For the text-containing cell, return its midpoint in (X, Y) coordinate format. 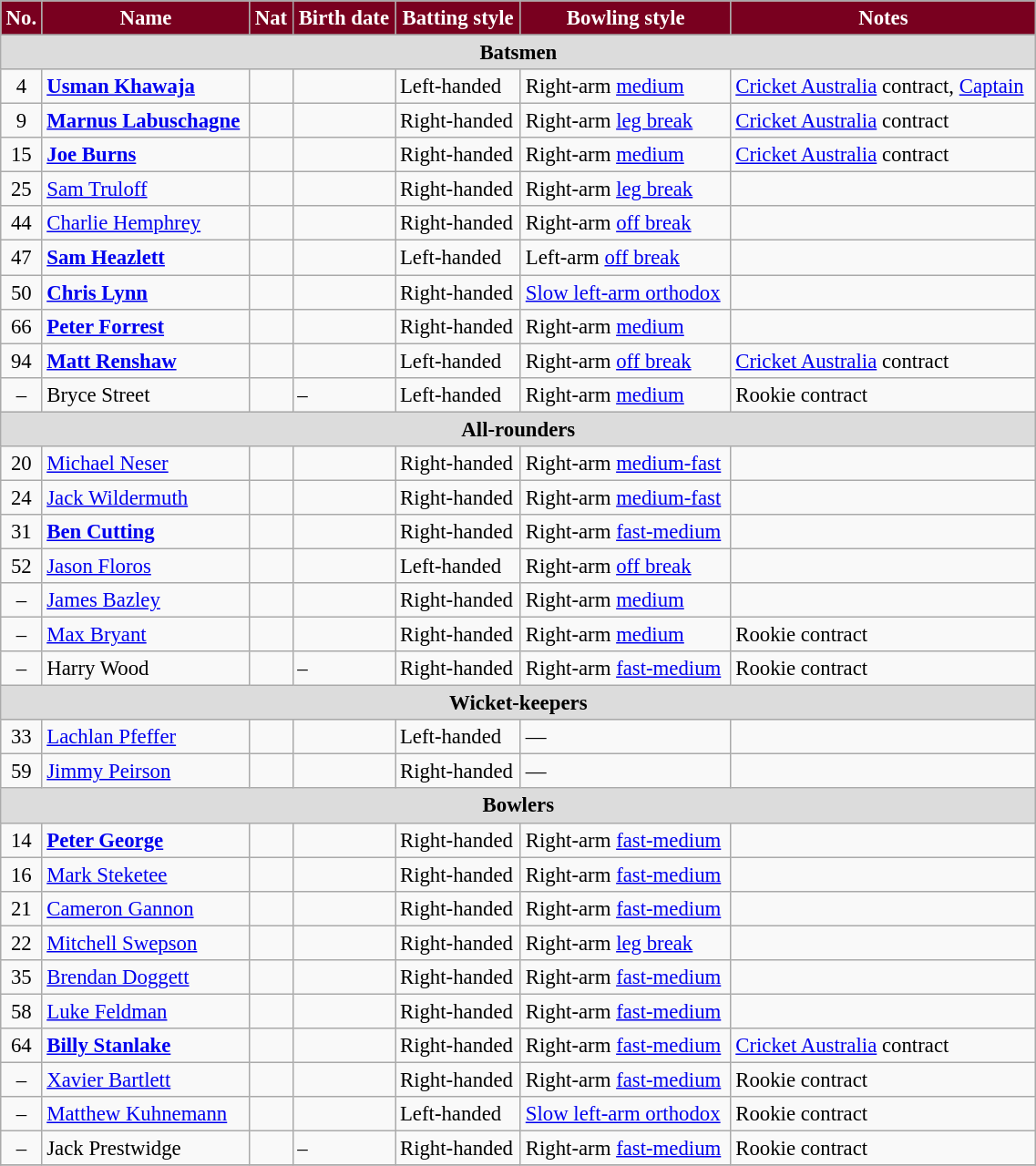
Max Bryant (146, 635)
Brendan Doggett (146, 977)
25 (22, 189)
Joe Burns (146, 155)
21 (22, 908)
All-rounders (518, 429)
Bryce Street (146, 394)
Cricket Australia contract, Captain (884, 87)
4 (22, 87)
Xavier Bartlett (146, 1079)
Batsmen (518, 53)
Notes (884, 18)
64 (22, 1046)
Bowling style (625, 18)
15 (22, 155)
35 (22, 977)
Birth date (344, 18)
59 (22, 772)
33 (22, 737)
James Bazley (146, 600)
Mark Steketee (146, 874)
44 (22, 223)
Luke Feldman (146, 1011)
Chris Lynn (146, 292)
47 (22, 258)
Lachlan Pfeffer (146, 737)
58 (22, 1011)
No. (22, 18)
Peter Forrest (146, 326)
Mitchell Swepson (146, 943)
16 (22, 874)
Peter George (146, 840)
Wicket-keepers (518, 703)
Sam Heazlett (146, 258)
Matthew Kuhnemann (146, 1114)
Matt Renshaw (146, 361)
Marnus Labuschagne (146, 121)
Harry Wood (146, 669)
Nat (272, 18)
Cameron Gannon (146, 908)
14 (22, 840)
50 (22, 292)
Jason Floros (146, 566)
Bowlers (518, 806)
Billy Stanlake (146, 1046)
24 (22, 497)
Ben Cutting (146, 532)
52 (22, 566)
Sam Truloff (146, 189)
20 (22, 464)
66 (22, 326)
Michael Neser (146, 464)
94 (22, 361)
Left-arm off break (625, 258)
Jimmy Peirson (146, 772)
Batting style (458, 18)
Usman Khawaja (146, 87)
31 (22, 532)
Charlie Hemphrey (146, 223)
22 (22, 943)
9 (22, 121)
Jack Prestwidge (146, 1149)
Jack Wildermuth (146, 497)
Name (146, 18)
